Detect which cell encompasses the target text, then output its (x, y) center coordinate. 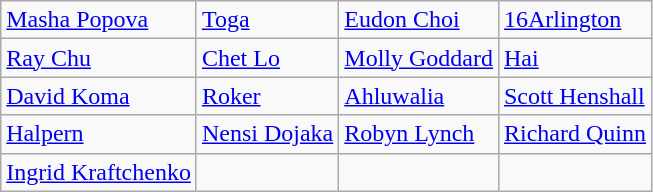
Chet Lo (267, 58)
Robyn Lynch (419, 134)
Scott Henshall (574, 96)
Halpern (99, 134)
Masha Popova (99, 20)
Eudon Choi (419, 20)
Hai (574, 58)
David Koma (99, 96)
16Arlington (574, 20)
Molly Goddard (419, 58)
Roker (267, 96)
Nensi Dojaka (267, 134)
Ingrid Kraftchenko (99, 172)
Ray Chu (99, 58)
Richard Quinn (574, 134)
Toga (267, 20)
Ahluwalia (419, 96)
